Return (x, y) of the center of cell containing provided text 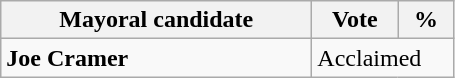
Acclaimed (383, 58)
Joe Cramer (156, 58)
Mayoral candidate (156, 20)
Vote (355, 20)
% (426, 20)
